Find where the given text appears and provide that cell's center as [x, y] coordinate. 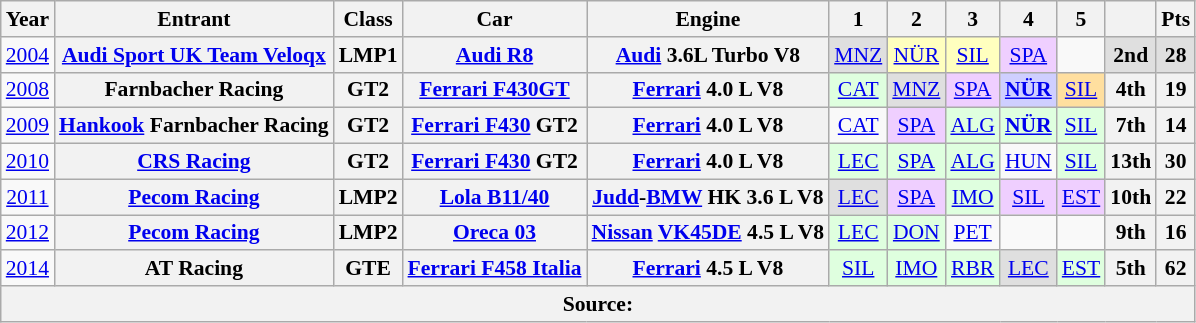
Ferrari 4.5 L V8 [708, 269]
62 [1176, 269]
Farnbacher Racing [194, 90]
Nissan VK45DE 4.5 L V8 [708, 233]
Class [368, 19]
Lola B11/40 [495, 197]
4 [1028, 19]
Ferrari F430GT [495, 90]
13th [1130, 162]
10th [1130, 197]
GTE [368, 269]
14 [1176, 126]
Audi R8 [495, 55]
2009 [28, 126]
7th [1130, 126]
19 [1176, 90]
30 [1176, 162]
2011 [28, 197]
2 [916, 19]
Ferrari F458 Italia [495, 269]
Engine [708, 19]
2nd [1130, 55]
Source: [598, 304]
DON [916, 233]
2014 [28, 269]
HUN [1028, 162]
Year [28, 19]
28 [1176, 55]
Judd-BMW HK 3.6 L V8 [708, 197]
2012 [28, 233]
Car [495, 19]
Audi Sport UK Team Veloqx [194, 55]
Entrant [194, 19]
2010 [28, 162]
22 [1176, 197]
Oreca 03 [495, 233]
4th [1130, 90]
16 [1176, 233]
CRS Racing [194, 162]
2008 [28, 90]
Audi 3.6L Turbo V8 [708, 55]
Pts [1176, 19]
3 [972, 19]
5th [1130, 269]
Hankook Farnbacher Racing [194, 126]
2004 [28, 55]
5 [1082, 19]
9th [1130, 233]
RBR [972, 269]
1 [858, 19]
PET [972, 233]
LMP1 [368, 55]
AT Racing [194, 269]
